Extract the (X, Y) coordinate from the center of the cell holding the provided text.  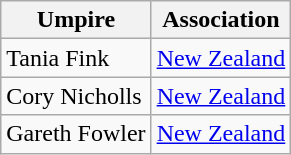
Gareth Fowler (76, 134)
Umpire (76, 20)
Cory Nicholls (76, 96)
Association (221, 20)
Tania Fink (76, 58)
